Search for the cell housing the specified text and yield its (X, Y) center coordinate. 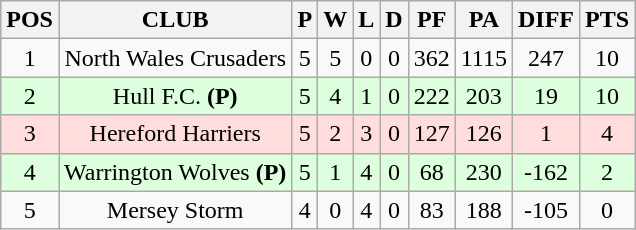
83 (432, 210)
Hereford Harriers (174, 134)
362 (432, 58)
CLUB (174, 20)
Hull F.C. (P) (174, 96)
PTS (608, 20)
188 (484, 210)
L (366, 20)
1115 (484, 58)
19 (546, 96)
-105 (546, 210)
North Wales Crusaders (174, 58)
D (394, 20)
DIFF (546, 20)
PF (432, 20)
Mersey Storm (174, 210)
127 (432, 134)
68 (432, 172)
247 (546, 58)
203 (484, 96)
126 (484, 134)
-162 (546, 172)
PA (484, 20)
POS (30, 20)
230 (484, 172)
222 (432, 96)
W (336, 20)
Warrington Wolves (P) (174, 172)
P (305, 20)
